Identify which cell holds the provided text, then report its (X, Y) central coordinate. 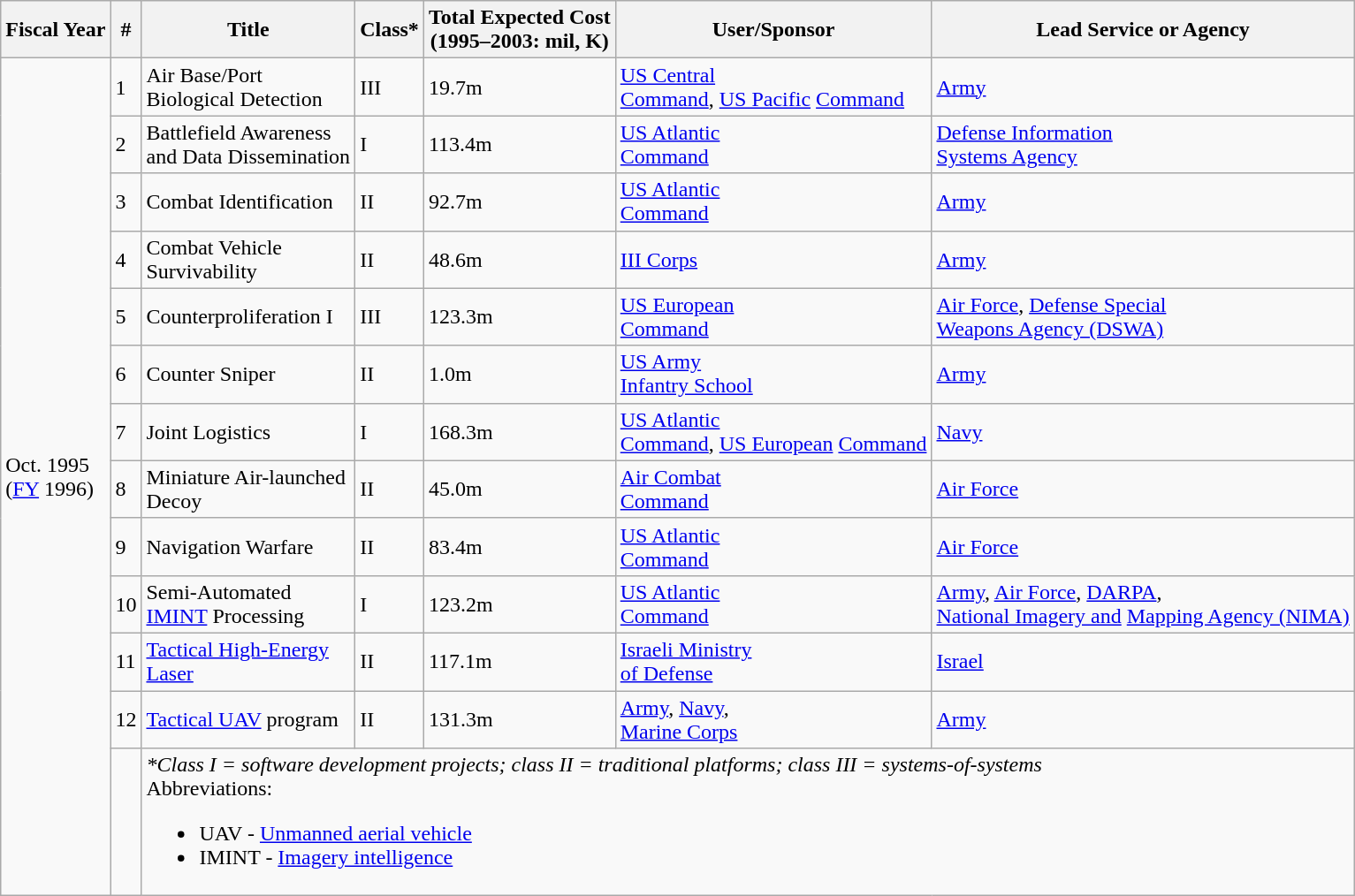
Tactical High-EnergyLaser (248, 661)
Counterproliferation I (248, 316)
10 (126, 604)
Oct. 1995(FY 1996) (56, 477)
Counter Sniper (248, 375)
11 (126, 661)
Tactical UAV program (248, 719)
48.6m (520, 260)
US AtlanticCommand, US European Command (773, 431)
131.3m (520, 719)
1.0m (520, 375)
4 (126, 260)
Battlefield Awarenessand Data Dissemination (248, 145)
123.2m (520, 604)
5 (126, 316)
12 (126, 719)
8 (126, 490)
117.1m (520, 661)
Army, Navy,Marine Corps (773, 719)
19.7m (520, 87)
7 (126, 431)
2 (126, 145)
113.4m (520, 145)
123.3m (520, 316)
Lead Service or Agency (1143, 30)
Total Expected Cost(1995–2003: mil, K) (520, 30)
Army, Air Force, DARPA,National Imagery and Mapping Agency (NIMA) (1143, 604)
45.0m (520, 490)
Combat Identification (248, 201)
Fiscal Year (56, 30)
US CentralCommand, US Pacific Command (773, 87)
Title (248, 30)
Air Force, Defense SpecialWeapons Agency (DSWA) (1143, 316)
Air CombatCommand (773, 490)
9 (126, 546)
User/Sponsor (773, 30)
III Corps (773, 260)
1 (126, 87)
Air Base/PortBiological Detection (248, 87)
6 (126, 375)
Miniature Air-launchedDecoy (248, 490)
Israeli Ministryof Defense (773, 661)
Defense InformationSystems Agency (1143, 145)
US ArmyInfantry School (773, 375)
3 (126, 201)
168.3m (520, 431)
Joint Logistics (248, 431)
Class* (390, 30)
Semi-AutomatedIMINT Processing (248, 604)
# (126, 30)
92.7m (520, 201)
Combat VehicleSurvivability (248, 260)
83.4m (520, 546)
Navigation Warfare (248, 546)
Israel (1143, 661)
US EuropeanCommand (773, 316)
Navy (1143, 431)
